Identify which cell holds the provided text, then report its [x, y] central coordinate. 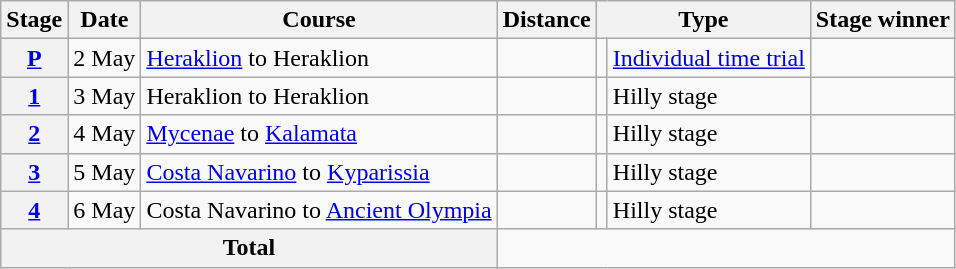
Stage [34, 20]
Costa Navarino to Kyparissia [319, 172]
2 May [104, 58]
5 May [104, 172]
Date [104, 20]
4 May [104, 134]
6 May [104, 210]
Type [703, 20]
Costa Navarino to Ancient Olympia [319, 210]
1 [34, 96]
Course [319, 20]
3 May [104, 96]
3 [34, 172]
4 [34, 210]
P [34, 58]
Individual time trial [708, 58]
Mycenae to Kalamata [319, 134]
Stage winner [882, 20]
Distance [546, 20]
Total [249, 248]
2 [34, 134]
